Output the (X, Y) coordinate of the center of the cell containing the given text.  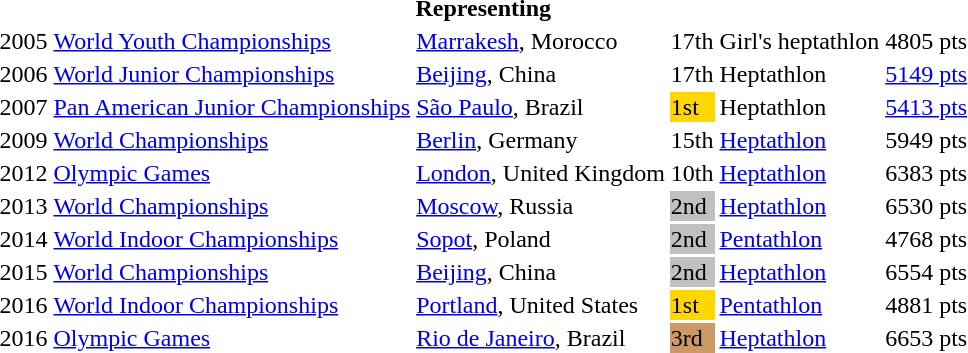
Moscow, Russia (541, 206)
Pan American Junior Championships (232, 107)
Portland, United States (541, 305)
São Paulo, Brazil (541, 107)
10th (692, 173)
World Youth Championships (232, 41)
Rio de Janeiro, Brazil (541, 338)
Sopot, Poland (541, 239)
3rd (692, 338)
Marrakesh, Morocco (541, 41)
World Junior Championships (232, 74)
London, United Kingdom (541, 173)
Girl's heptathlon (800, 41)
Berlin, Germany (541, 140)
15th (692, 140)
